Scan for the cell matching the given text and deliver its [x, y] coordinate at center. 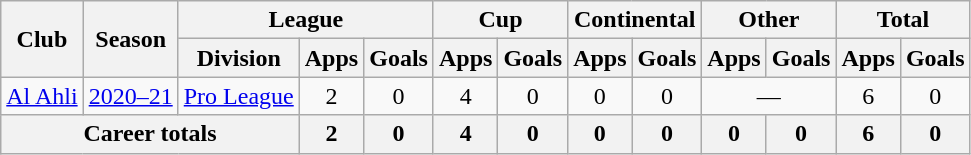
2020–21 [130, 96]
Cup [500, 20]
League [306, 20]
Division [238, 58]
Club [42, 39]
Continental [635, 20]
Pro League [238, 96]
Total [903, 20]
Career totals [150, 134]
Other [769, 20]
Al Ahli [42, 96]
Season [130, 39]
— [769, 96]
